Provide the [x, y] coordinate of the cell's center where the given text is located.  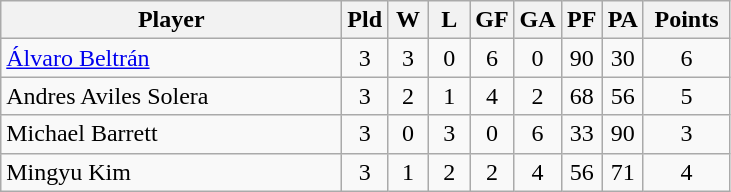
5 [686, 96]
Player [172, 20]
PF [582, 20]
W [408, 20]
L [450, 20]
GF [492, 20]
Points [686, 20]
Álvaro Beltrán [172, 58]
Pld [365, 20]
71 [622, 172]
Mingyu Kim [172, 172]
Michael Barrett [172, 134]
68 [582, 96]
PA [622, 20]
33 [582, 134]
30 [622, 58]
GA [538, 20]
Andres Aviles Solera [172, 96]
